Capture the cell that displays the provided text and extract its [X, Y] central coordinate. 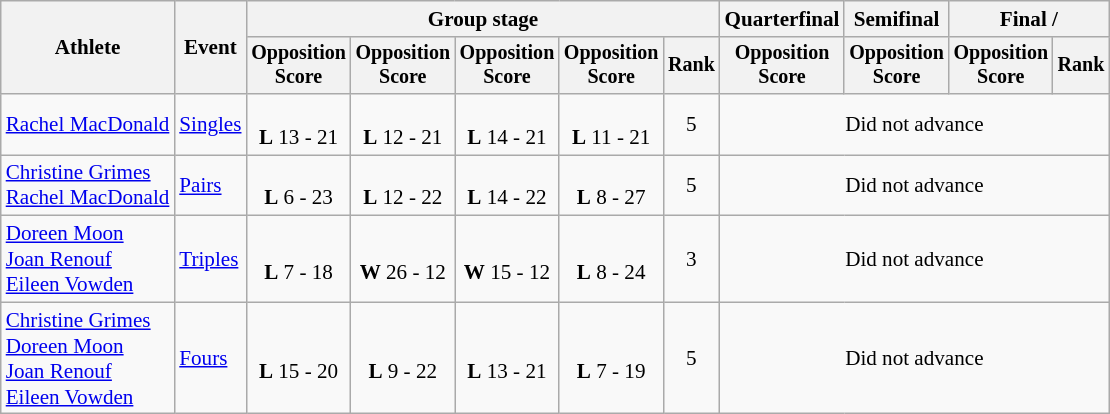
L 15 - 20 [298, 358]
Triples [210, 259]
W 26 - 12 [403, 259]
L 7 - 19 [611, 358]
W 15 - 12 [507, 259]
Fours [210, 358]
Quarterfinal [782, 18]
L 6 - 23 [298, 186]
Rachel MacDonald [88, 124]
L 12 - 22 [403, 186]
Event [210, 48]
L 14 - 21 [507, 124]
L 11 - 21 [611, 124]
3 [691, 259]
Final / [1029, 18]
Doreen MoonJoan RenoufEileen Vowden [88, 259]
L 9 - 22 [403, 358]
Group stage [482, 18]
L 8 - 27 [611, 186]
Christine GrimesDoreen MoonJoan RenoufEileen Vowden [88, 358]
Athlete [88, 48]
Semifinal [896, 18]
L 12 - 21 [403, 124]
L 7 - 18 [298, 259]
Pairs [210, 186]
L 14 - 22 [507, 186]
L 8 - 24 [611, 259]
Singles [210, 124]
Christine GrimesRachel MacDonald [88, 186]
